Search for the cell housing the specified text and yield its (x, y) center coordinate. 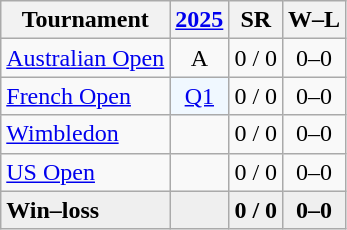
US Open (86, 172)
Australian Open (86, 58)
SR (256, 20)
French Open (86, 96)
Q1 (200, 96)
A (200, 58)
Wimbledon (86, 134)
Win–loss (86, 210)
W–L (314, 20)
2025 (200, 20)
Tournament (86, 20)
